For the text-containing cell, return its midpoint in (X, Y) coordinate format. 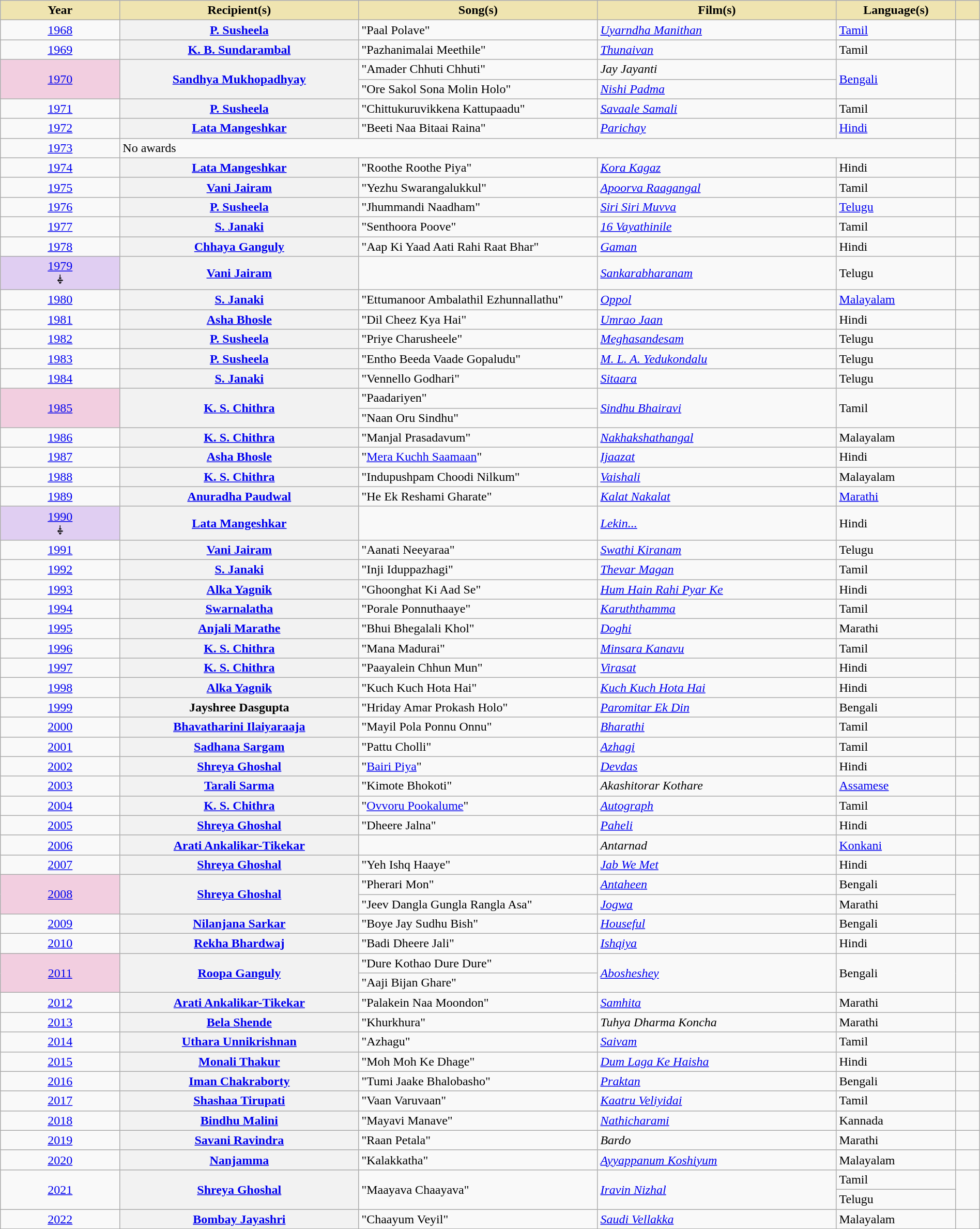
Virasat (717, 668)
Azhagi (717, 747)
1978 (60, 247)
2016 (60, 1081)
Ishqiya (717, 944)
"Azhagu" (478, 1042)
1990 ⸸ (60, 523)
Jab We Met (717, 864)
Savani Ravindra (239, 1140)
Houseful (717, 924)
"Ettumanoor Ambalathil Ezhunnallathu" (478, 300)
Chhaya Ganguly (239, 247)
Ijaazat (717, 457)
1972 (60, 128)
Antarnad (717, 845)
1998 (60, 688)
Swarnalatha (239, 609)
2010 (60, 944)
"Roothe Roothe Piya" (478, 168)
1986 (60, 437)
Thunaivan (717, 50)
"Hriday Amar Prokash Holo" (478, 707)
Kora Kagaz (717, 168)
"Aap Ki Yaad Aati Rahi Raat Bhar" (478, 247)
2005 (60, 825)
"Mera Kuchh Saamaan" (478, 457)
Year (60, 10)
"Dheere Jalna" (478, 825)
"Inji Iduppazhagi" (478, 569)
Rekha Bhardwaj (239, 944)
2017 (60, 1101)
"Pattu Cholli" (478, 747)
Hum Hain Rahi Pyar Ke (717, 589)
Vaishali (717, 477)
Bela Shende (239, 1022)
"Maayava Chaayava" (478, 1189)
"Yezhu Swarangalukkul" (478, 187)
Sankarabharanam (717, 273)
Akashitorar Kothare (717, 786)
1973 (60, 148)
"Beeti Naa Bitaai Raina" (478, 128)
Anuradha Paudwal (239, 496)
16 Vayathinile (717, 226)
Bharathi (717, 727)
1983 (60, 359)
Umrao Jaan (717, 320)
Sadhana Sargam (239, 747)
Paheli (717, 825)
1989 (60, 496)
Kuch Kuch Hota Hai (717, 688)
"Kalakkatha" (478, 1160)
1981 (60, 320)
1970 (60, 79)
Uthara Unnikrishnan (239, 1042)
Bhavatharini Ilaiyaraaja (239, 727)
"Porale Ponnuthaaye" (478, 609)
"Khurkhura" (478, 1022)
"Ghoonghat Ki Aad Se" (478, 589)
Thevar Magan (717, 569)
1969 (60, 50)
Apoorva Raagangal (717, 187)
2007 (60, 864)
"Paadariyen" (478, 398)
Kalat Nakalat (717, 496)
"Ore Sakol Sona Molin Holo" (478, 89)
1980 (60, 300)
"Pherari Mon" (478, 884)
2020 (60, 1160)
Siri Siri Muvva (717, 207)
2006 (60, 845)
Antaheen (717, 884)
Jogwa (717, 904)
"Paayalein Chhun Mun" (478, 668)
"Aaji Bijan Ghare" (478, 983)
2015 (60, 1061)
Assamese (896, 786)
Monali Thakur (239, 1061)
Kaatru Veliyidai (717, 1101)
Nilanjana Sarkar (239, 924)
1996 (60, 648)
Meghasandesam (717, 339)
"Dure Kothao Dure Dure" (478, 963)
"Entho Beeda Vaade Gopaludu" (478, 359)
Savaale Samali (717, 109)
Bindhu Malini (239, 1120)
Gaman (717, 247)
2003 (60, 786)
Iravin Nizhal (717, 1189)
Doghi (717, 629)
"Palakein Naa Moondon" (478, 1003)
No awards (538, 148)
1976 (60, 207)
Saudi Vellakka (717, 1219)
1987 (60, 457)
Kannada (896, 1120)
Jay Jayanti (717, 69)
Devdas (717, 766)
Parichay (717, 128)
2019 (60, 1140)
1974 (60, 168)
"Amader Chhuti Chhuti" (478, 69)
Song(s) (478, 10)
Uyarndha Manithan (717, 30)
2022 (60, 1219)
Tuhya Dharma Koncha (717, 1022)
"He Ek Reshami Gharate" (478, 496)
1984 (60, 378)
1993 (60, 589)
Film(s) (717, 10)
M. L. A. Yedukondalu (717, 359)
Sindhu Bhairavi (717, 408)
Roopa Ganguly (239, 973)
Autograph (717, 806)
1995 (60, 629)
Minsara Kanavu (717, 648)
2000 (60, 727)
"Paal Polave" (478, 30)
Nishi Padma (717, 89)
2009 (60, 924)
1999 (60, 707)
"Jhummandi Naadham" (478, 207)
Swathi Kiranam (717, 550)
"Kimote Bhokoti" (478, 786)
Samhita (717, 1003)
2011 (60, 973)
Karuththamma (717, 609)
"Tumi Jaake Bhalobasho" (478, 1081)
2013 (60, 1022)
"Senthoora Poove" (478, 226)
"Vennello Godhari" (478, 378)
Tarali Sarma (239, 786)
2018 (60, 1120)
2008 (60, 894)
"Raan Petala" (478, 1140)
"Mayavi Manave" (478, 1120)
Konkani (896, 845)
Nanjamma (239, 1160)
"Mayil Pola Ponnu Onnu" (478, 727)
"Ovvoru Pookalume" (478, 806)
Nathicharami (717, 1120)
1982 (60, 339)
"Dil Cheez Kya Hai" (478, 320)
2002 (60, 766)
Oppol (717, 300)
"Naan Oru Sindhu" (478, 418)
"Pazhanimalai Meethile" (478, 50)
Jayshree Dasgupta (239, 707)
1977 (60, 226)
1979 ⸸ (60, 273)
2012 (60, 1003)
Bardo (717, 1140)
"Boye Jay Sudhu Bish" (478, 924)
1994 (60, 609)
Lekin... (717, 523)
1988 (60, 477)
"Jeev Dangla Gungla Rangla Asa" (478, 904)
"Indupushpam Choodi Nilkum" (478, 477)
Anjali Marathe (239, 629)
"Aanati Neeyaraa" (478, 550)
"Yeh Ishq Haaye" (478, 864)
Praktan (717, 1081)
"Chaayum Veyil" (478, 1219)
1997 (60, 668)
2014 (60, 1042)
Paromitar Ek Din (717, 707)
"Chittukuruvikkena Kattupaadu" (478, 109)
1968 (60, 30)
Bombay Jayashri (239, 1219)
"Bhui Bhegalali Khol" (478, 629)
Ayyappanum Koshiyum (717, 1160)
Recipient(s) (239, 10)
2004 (60, 806)
Dum Laga Ke Haisha (717, 1061)
Nakhakshathangal (717, 437)
1991 (60, 550)
1975 (60, 187)
Language(s) (896, 10)
Sitaara (717, 378)
1992 (60, 569)
1985 (60, 408)
K. B. Sundarambal (239, 50)
"Manjal Prasadavum" (478, 437)
Shashaa Tirupati (239, 1101)
Saivam (717, 1042)
"Badi Dheere Jali" (478, 944)
Sandhya Mukhopadhyay (239, 79)
"Moh Moh Ke Dhage" (478, 1061)
"Priye Charusheele" (478, 339)
"Kuch Kuch Hota Hai" (478, 688)
2021 (60, 1189)
Abosheshey (717, 973)
1971 (60, 109)
Iman Chakraborty (239, 1081)
"Vaan Varuvaan" (478, 1101)
2001 (60, 747)
"Mana Madurai" (478, 648)
"Bairi Piya" (478, 766)
